Return the [X, Y] coordinate for the center point of the cell that contains the specified text.  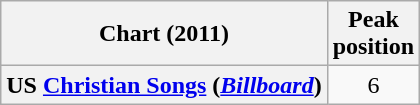
Peakposition [373, 34]
6 [373, 85]
US Christian Songs (Billboard) [164, 85]
Chart (2011) [164, 34]
